Scan for the cell matching the given text and deliver its (x, y) coordinate at center. 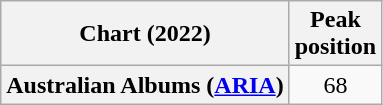
Peakposition (335, 34)
Chart (2022) (145, 34)
68 (335, 85)
Australian Albums (ARIA) (145, 85)
